Locate the cell with the specified text and output its (x, y) center coordinate. 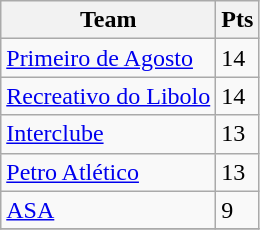
Team (108, 20)
Recreativo do Libolo (108, 96)
Pts (238, 20)
Interclube (108, 134)
Petro Atlético (108, 172)
Primeiro de Agosto (108, 58)
9 (238, 210)
ASA (108, 210)
